Detect which cell encompasses the target text, then output its (X, Y) center coordinate. 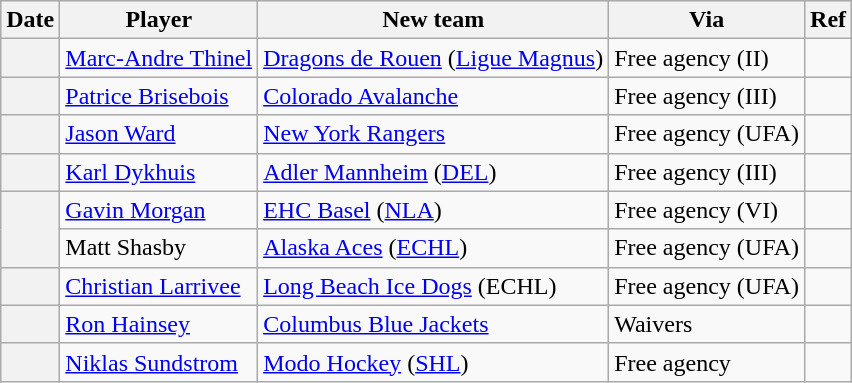
Free agency (VI) (707, 210)
Long Beach Ice Dogs (ECHL) (434, 286)
Free agency (II) (707, 58)
Dragons de Rouen (Ligue Magnus) (434, 58)
New York Rangers (434, 134)
Modo Hockey (SHL) (434, 362)
Via (707, 20)
Colorado Avalanche (434, 96)
Gavin Morgan (159, 210)
Player (159, 20)
Alaska Aces (ECHL) (434, 248)
EHC Basel (NLA) (434, 210)
Ref (828, 20)
Columbus Blue Jackets (434, 324)
New team (434, 20)
Patrice Brisebois (159, 96)
Karl Dykhuis (159, 172)
Marc-Andre Thinel (159, 58)
Date (30, 20)
Jason Ward (159, 134)
Free agency (707, 362)
Niklas Sundstrom (159, 362)
Matt Shasby (159, 248)
Adler Mannheim (DEL) (434, 172)
Christian Larrivee (159, 286)
Ron Hainsey (159, 324)
Waivers (707, 324)
